Detect which cell encompasses the target text, then output its [X, Y] center coordinate. 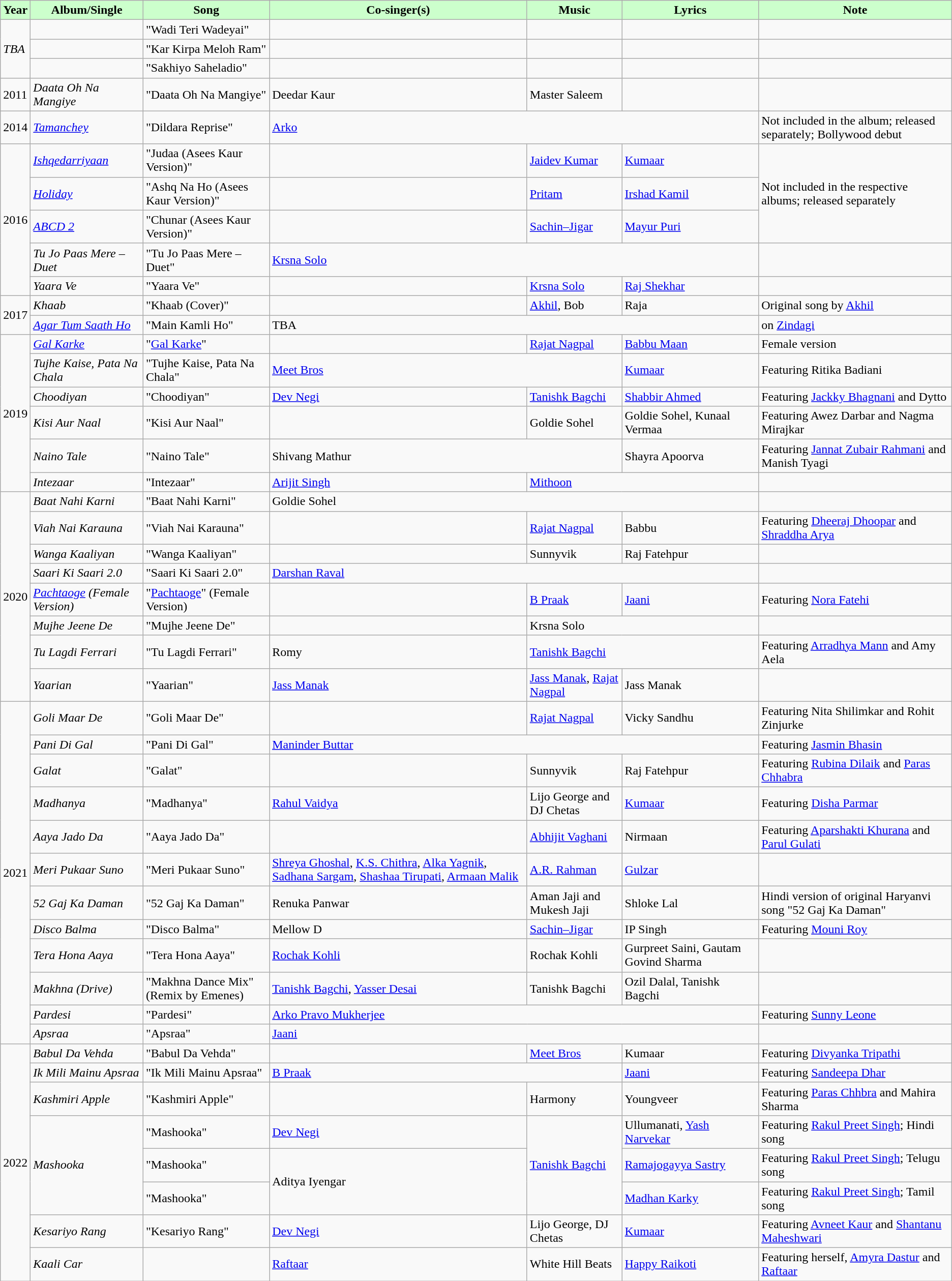
Aman Jaji and Mukesh Jaji [575, 903]
Ozil Dalal, Tanishk Bagchi [691, 989]
Arko Pravo Mukherjee [514, 1015]
Makhna (Drive) [87, 989]
"Pani Di Gal" [206, 744]
"Kashmiri Apple" [206, 1098]
Featuring Awez Darbar and Nagma Mirajkar [855, 423]
Harmony [575, 1098]
Yaara Ve [87, 286]
"Pardesi" [206, 1015]
Tamanchey [87, 127]
Khaab [87, 305]
Featuring Jasmin Bhasin [855, 744]
"Madhanya" [206, 803]
Viah Nai Karauna [87, 528]
Album/Single [87, 10]
Lijo George, DJ Chetas [575, 1232]
Jass Manak, Rajat Nagpal [575, 684]
Featuring Dheeraj Dhoopar and Shraddha Arya [855, 528]
Arijit Singh [399, 482]
Holiday [87, 193]
"Disco Balma" [206, 929]
"Babul Da Vehda" [206, 1053]
Featuring Jackky Bhagnani and Dytto [855, 397]
"Kisi Aur Naal" [206, 423]
Apsraa [87, 1034]
Vicky Sandhu [691, 718]
Renuka Panwar [399, 903]
Galat [87, 771]
Lijo George and DJ Chetas [575, 803]
"Ik Mili Mainu Apsraa" [206, 1073]
Pardesi [87, 1015]
"Apsraa" [206, 1034]
Darshan Raval [514, 573]
Year [15, 10]
Jaidev Kumar [575, 161]
"Aaya Jado Da" [206, 837]
2020 [15, 597]
2022 [15, 1162]
"Makhna Dance Mix"(Remix by Emenes) [206, 989]
"Choodiyan" [206, 397]
Featuring Nora Fatehi [855, 599]
"Kar Kirpa Meloh Ram" [206, 49]
Tu Lagdi Ferrari [87, 652]
Raftaar [399, 1264]
Kaali Car [87, 1264]
Arko [514, 127]
"Tujhe Kaise, Pata Na Chala" [206, 370]
ABCD 2 [87, 227]
"Baat Nahi Karni" [206, 501]
Featuring Mouni Roy [855, 929]
"Yaarian" [206, 684]
Gurpreet Saini, Gautam Govind Sharma [691, 955]
Featuring Rakul Preet Singh; Telugu song [855, 1165]
Music [575, 10]
Intezaar [87, 482]
Song [206, 10]
Meri Pukaar Suno [87, 870]
"Meri Pukaar Suno" [206, 870]
Shloke Lal [691, 903]
Goldie Sohel, Kunaal Vermaa [691, 423]
Irshad Kamil [691, 193]
Madhan Karky [691, 1198]
2011 [15, 95]
Gulzar [691, 870]
"Yaara Ve" [206, 286]
Featuring Rakul Preet Singh; Tamil song [855, 1198]
Mellow D [399, 929]
"Sakhiyo Saheladio" [206, 68]
Youngveer [691, 1098]
"Naino Tale" [206, 456]
Babul Da Vehda [87, 1053]
Aditya Iyengar [399, 1181]
Mayur Puri [691, 227]
Agar Tum Saath Ho [87, 325]
Featuring Divyanka Tripathi [855, 1053]
2019 [15, 413]
"Intezaar" [206, 482]
Baat Nahi Karni [87, 501]
Akhil, Bob [575, 305]
Maninder Buttar [514, 744]
52 Gaj Ka Daman [87, 903]
"Khaab (Cover)" [206, 305]
Master Saleem [575, 95]
Yaarian [87, 684]
Mithoon [643, 482]
Featuring Arradhya Mann and Amy Aela [855, 652]
2021 [15, 873]
Shayra Apoorva [691, 456]
Not included in the respective albums; released separately [855, 193]
Shreya Ghoshal, K.S. Chithra, Alka Yagnik, Sadhana Sargam, Shashaa Tirupati, Armaan Malik [399, 870]
"Dildara Reprise" [206, 127]
"Daata Oh Na Mangiye" [206, 95]
Naino Tale [87, 456]
Featuring Avneet Kaur and Shantanu Maheshwari [855, 1232]
"Tera Hona Aaya" [206, 955]
Mujhe Jeene De [87, 625]
A.R. Rahman [575, 870]
Deedar Kaur [399, 95]
"Chunar (Asees Kaur Version)" [206, 227]
Featuring Disha Parmar [855, 803]
Shivang Mathur [445, 456]
Shabbir Ahmed [691, 397]
2016 [15, 220]
Goli Maar De [87, 718]
"Tu Jo Paas Mere – Duet" [206, 259]
"Wanga Kaaliyan" [206, 554]
Happy Raikoti [691, 1264]
Disco Balma [87, 929]
Pachtaoge (Female Version) [87, 599]
Lyrics [691, 10]
Ullumanati, Yash Narvekar [691, 1132]
"Kesariyo Rang" [206, 1232]
Kashmiri Apple [87, 1098]
Featuring Sunny Leone [855, 1015]
Featuring Aparshakti Khurana and Parul Gulati [855, 837]
Mashooka [87, 1165]
Original song by Akhil [855, 305]
Featuring Rubina Dilaik and Paras Chhabra [855, 771]
Choodiyan [87, 397]
Saari Ki Saari 2.0 [87, 573]
Ik Mili Mainu Apsraa [87, 1073]
Raja [691, 305]
"Galat" [206, 771]
Featuring Ritika Badiani [855, 370]
"Goli Maar De" [206, 718]
Not included in the album; released separately; Bollywood debut [855, 127]
Daata Oh Na Mangiye [87, 95]
Co-singer(s) [399, 10]
Kisi Aur Naal [87, 423]
2017 [15, 315]
Babbu [691, 528]
Hindi version of original Haryanvi song "52 Gaj Ka Daman" [855, 903]
Abhijit Vaghani [575, 837]
Tera Hona Aaya [87, 955]
Tu Jo Paas Mere – Duet [87, 259]
"Mujhe Jeene De" [206, 625]
IP Singh [691, 929]
"Pachtaoge" (Female Version) [206, 599]
2014 [15, 127]
Kesariyo Rang [87, 1232]
Featuring Nita Shilimkar and Rohit Zinjurke [855, 718]
"Gal Karke" [206, 344]
on Zindagi [855, 325]
Featuring Rakul Preet Singh; Hindi song [855, 1132]
Featuring Sandeepa Dhar [855, 1073]
"Main Kamli Ho" [206, 325]
Tujhe Kaise, Pata Na Chala [87, 370]
Female version [855, 344]
White Hill Beats [575, 1264]
Pani Di Gal [87, 744]
"Saari Ki Saari 2.0" [206, 573]
"Wadi Teri Wadeyai" [206, 29]
Featuring Paras Chhbra and Mahira Sharma [855, 1098]
"Judaa (Asees Kaur Version)" [206, 161]
Ishqedarriyaan [87, 161]
Nirmaan [691, 837]
Babbu Maan [691, 344]
"Viah Nai Karauna" [206, 528]
"Ashq Na Ho (Asees Kaur Version)" [206, 193]
Rahul Vaidya [399, 803]
"Tu Lagdi Ferrari" [206, 652]
"52 Gaj Ka Daman" [206, 903]
Featuring Jannat Zubair Rahmani and Manish Tyagi [855, 456]
Wanga Kaaliyan [87, 554]
Gal Karke [87, 344]
Ramajogayya Sastry [691, 1165]
Romy [399, 652]
Raj Shekhar [691, 286]
Aaya Jado Da [87, 837]
Pritam [575, 193]
Madhanya [87, 803]
Note [855, 10]
Featuring herself, Amyra Dastur and Raftaar [855, 1264]
Tanishk Bagchi, Yasser Desai [399, 989]
